Locate the cell with the specified text and output its [x, y] center coordinate. 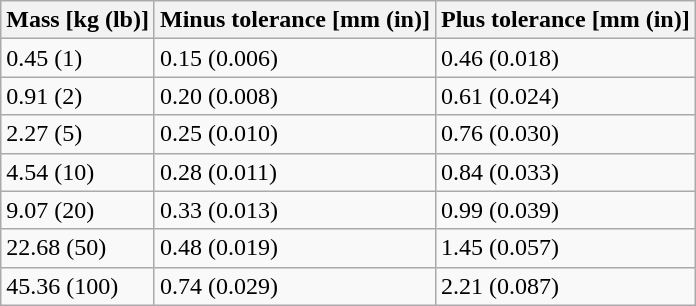
0.15 (0.006) [294, 58]
0.74 (0.029) [294, 286]
Mass [kg (lb)] [78, 20]
Plus tolerance [mm (in)] [565, 20]
0.45 (1) [78, 58]
0.61 (0.024) [565, 96]
0.48 (0.019) [294, 248]
9.07 (20) [78, 210]
0.20 (0.008) [294, 96]
0.33 (0.013) [294, 210]
0.25 (0.010) [294, 134]
0.84 (0.033) [565, 172]
0.28 (0.011) [294, 172]
22.68 (50) [78, 248]
2.21 (0.087) [565, 286]
45.36 (100) [78, 286]
0.99 (0.039) [565, 210]
4.54 (10) [78, 172]
0.46 (0.018) [565, 58]
0.91 (2) [78, 96]
1.45 (0.057) [565, 248]
Minus tolerance [mm (in)] [294, 20]
2.27 (5) [78, 134]
0.76 (0.030) [565, 134]
